Search for the cell housing the specified text and yield its [x, y] center coordinate. 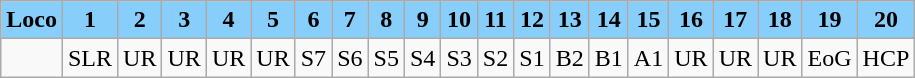
5 [273, 20]
B1 [608, 58]
A1 [648, 58]
1 [90, 20]
12 [532, 20]
S2 [495, 58]
20 [886, 20]
2 [140, 20]
8 [386, 20]
S1 [532, 58]
S7 [313, 58]
9 [422, 20]
S6 [350, 58]
13 [570, 20]
6 [313, 20]
4 [228, 20]
S3 [459, 58]
19 [830, 20]
S4 [422, 58]
S5 [386, 58]
3 [184, 20]
SLR [90, 58]
11 [495, 20]
Loco [32, 20]
7 [350, 20]
15 [648, 20]
18 [780, 20]
EoG [830, 58]
17 [735, 20]
B2 [570, 58]
HCP [886, 58]
16 [691, 20]
10 [459, 20]
14 [608, 20]
